Return (X, Y) of the center of cell containing provided text 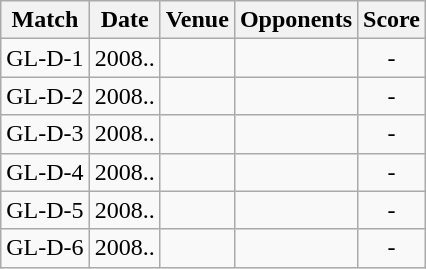
GL-D-3 (45, 134)
Opponents (296, 20)
Match (45, 20)
GL-D-1 (45, 58)
Score (392, 20)
GL-D-6 (45, 248)
GL-D-2 (45, 96)
GL-D-4 (45, 172)
Venue (197, 20)
Date (124, 20)
GL-D-5 (45, 210)
